Detect which cell encompasses the target text, then output its [X, Y] center coordinate. 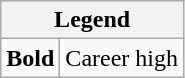
Legend [92, 20]
Career high [122, 58]
Bold [30, 58]
